Output the (X, Y) coordinate of the center of the cell containing the given text.  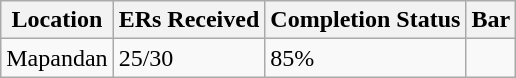
Location (57, 20)
Bar (491, 20)
ERs Received (189, 20)
Mapandan (57, 58)
Completion Status (366, 20)
25/30 (189, 58)
85% (366, 58)
